Scan for the cell matching the given text and deliver its [X, Y] coordinate at center. 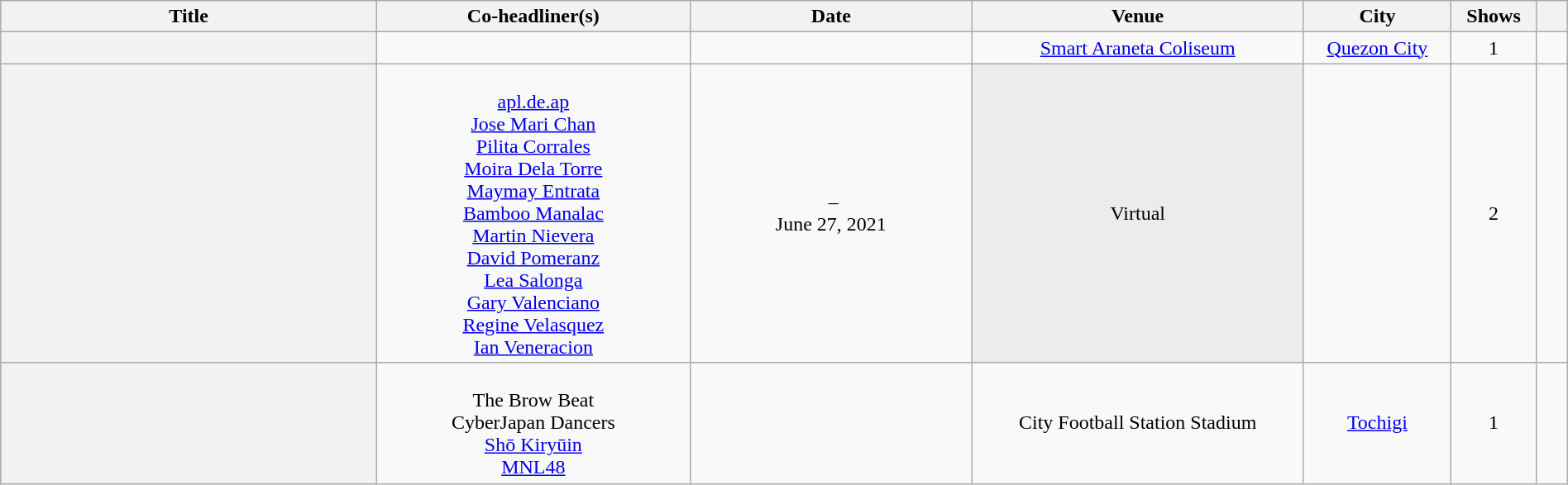
City [1378, 17]
Venue [1138, 17]
The Brow BeatCyberJapan DancersShō KiryūinMNL48 [533, 423]
Quezon City [1378, 48]
Date [830, 17]
Tochigi [1378, 423]
Virtual [1138, 213]
2 [1494, 213]
–June 27, 2021 [830, 213]
Shows [1494, 17]
Title [189, 17]
Co-headliner(s) [533, 17]
Smart Araneta Coliseum [1138, 48]
City Football Station Stadium [1138, 423]
